Capture the cell that displays the provided text and extract its (X, Y) central coordinate. 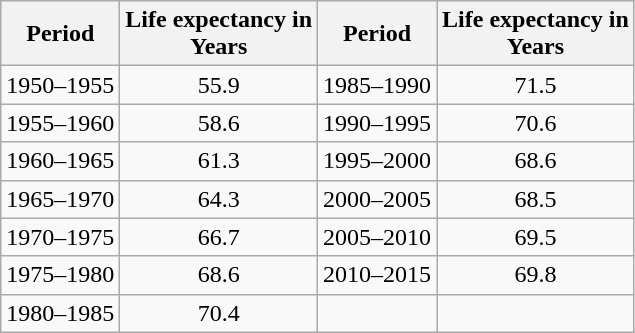
1960–1965 (60, 161)
66.7 (219, 237)
64.3 (219, 199)
70.4 (219, 313)
58.6 (219, 123)
69.8 (536, 275)
69.5 (536, 237)
2005–2010 (378, 237)
1985–1990 (378, 85)
1950–1955 (60, 85)
1990–1995 (378, 123)
1975–1980 (60, 275)
1980–1985 (60, 313)
1970–1975 (60, 237)
55.9 (219, 85)
68.5 (536, 199)
1955–1960 (60, 123)
70.6 (536, 123)
61.3 (219, 161)
2000–2005 (378, 199)
1965–1970 (60, 199)
1995–2000 (378, 161)
2010–2015 (378, 275)
71.5 (536, 85)
